Locate the cell with the specified text and output its [X, Y] center coordinate. 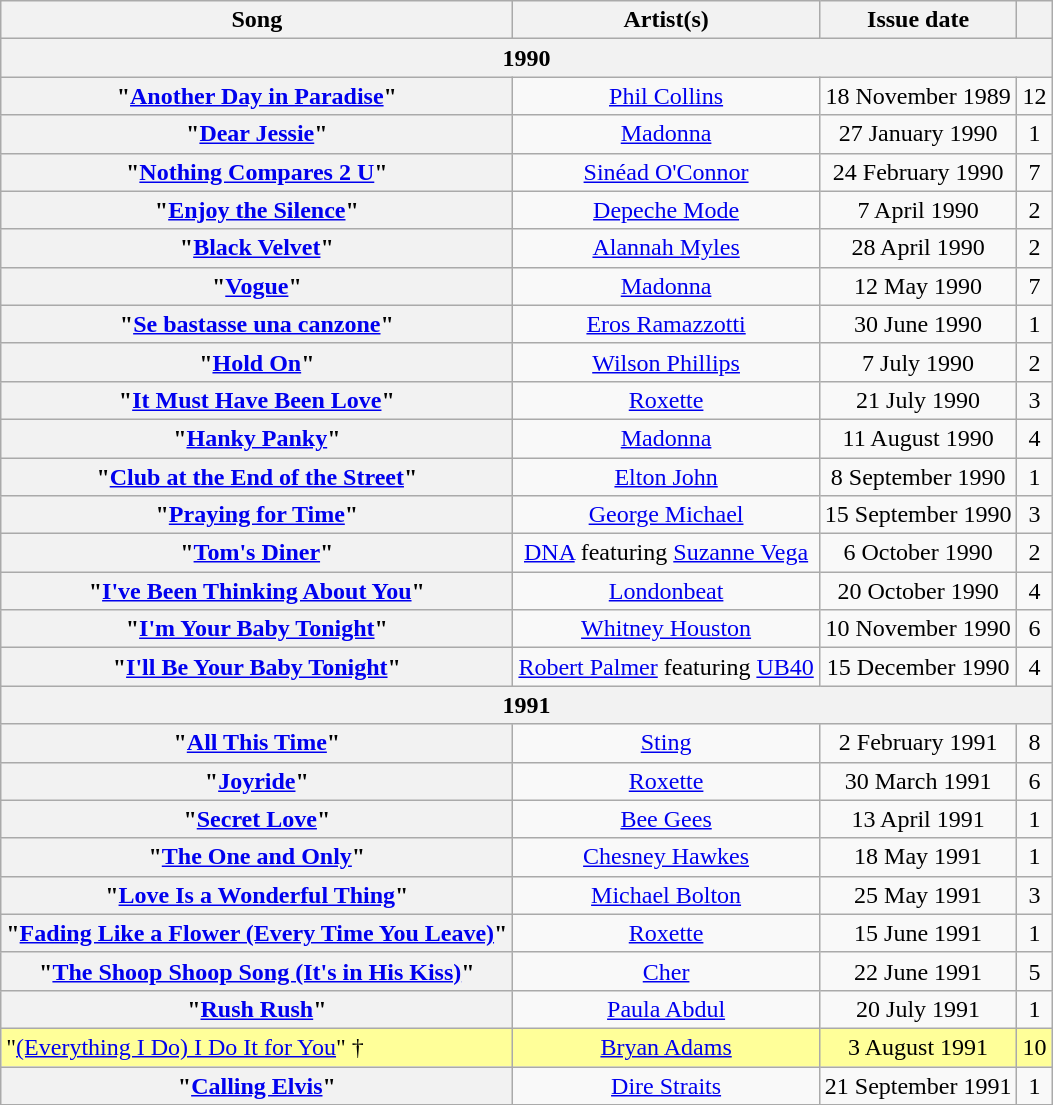
"Calling Elvis" [257, 1085]
"Black Velvet" [257, 248]
"Hold On" [257, 362]
25 May 1991 [918, 895]
Depeche Mode [666, 210]
10 November 1990 [918, 629]
3 August 1991 [918, 1047]
Sinéad O'Connor [666, 172]
Wilson Phillips [666, 362]
"I'm Your Baby Tonight" [257, 629]
Artist(s) [666, 20]
20 October 1990 [918, 591]
"I'll Be Your Baby Tonight" [257, 667]
Bryan Adams [666, 1047]
2 February 1991 [918, 743]
Sting [666, 743]
7 July 1990 [918, 362]
13 April 1991 [918, 819]
"Love Is a Wonderful Thing" [257, 895]
30 March 1991 [918, 781]
"Rush Rush" [257, 1009]
"Secret Love" [257, 819]
12 [1034, 96]
"Club at the End of the Street" [257, 477]
"The One and Only" [257, 857]
15 June 1991 [918, 933]
"Joyride" [257, 781]
21 September 1991 [918, 1085]
"Enjoy the Silence" [257, 210]
Londonbeat [666, 591]
"All This Time" [257, 743]
"Tom's Diner" [257, 553]
Cher [666, 971]
Phil Collins [666, 96]
"Dear Jessie" [257, 134]
21 July 1990 [918, 400]
30 June 1990 [918, 324]
1991 [526, 705]
8 [1034, 743]
"Se bastasse una canzone" [257, 324]
Issue date [918, 20]
"It Must Have Been Love" [257, 400]
Song [257, 20]
5 [1034, 971]
7 April 1990 [918, 210]
8 September 1990 [918, 477]
22 June 1991 [918, 971]
Chesney Hawkes [666, 857]
Dire Straits [666, 1085]
"Hanky Panky" [257, 438]
Michael Bolton [666, 895]
Eros Ramazzotti [666, 324]
15 December 1990 [918, 667]
18 May 1991 [918, 857]
Whitney Houston [666, 629]
Bee Gees [666, 819]
18 November 1989 [918, 96]
15 September 1990 [918, 515]
11 August 1990 [918, 438]
"Another Day in Paradise" [257, 96]
6 October 1990 [918, 553]
Alannah Myles [666, 248]
Paula Abdul [666, 1009]
24 February 1990 [918, 172]
DNA featuring Suzanne Vega [666, 553]
"Praying for Time" [257, 515]
"Nothing Compares 2 U" [257, 172]
"Vogue" [257, 286]
28 April 1990 [918, 248]
12 May 1990 [918, 286]
George Michael [666, 515]
"Fading Like a Flower (Every Time You Leave)" [257, 933]
"(Everything I Do) I Do It for You" † [257, 1047]
"I've Been Thinking About You" [257, 591]
27 January 1990 [918, 134]
10 [1034, 1047]
1990 [526, 58]
Robert Palmer featuring UB40 [666, 667]
20 July 1991 [918, 1009]
Elton John [666, 477]
"The Shoop Shoop Song (It's in His Kiss)" [257, 971]
